Identify which cell holds the provided text, then report its (X, Y) central coordinate. 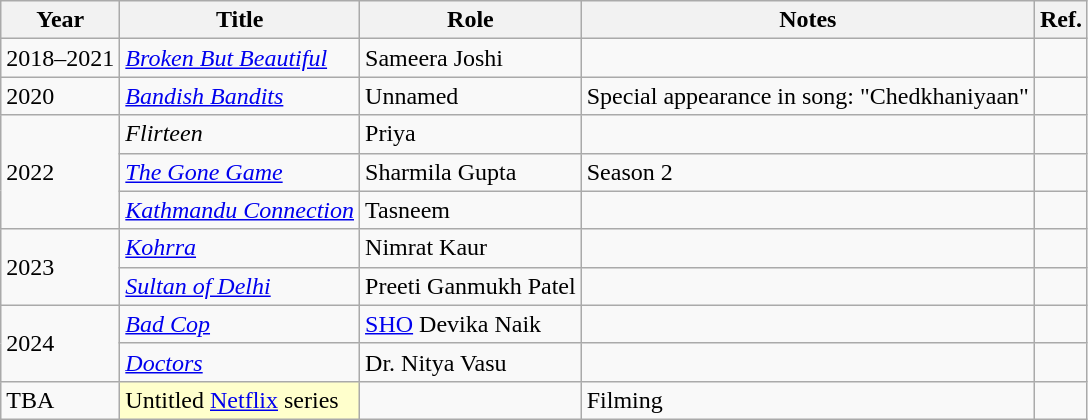
TBA (60, 400)
Priya (471, 134)
Nimrat Kaur (471, 248)
Ref. (1060, 20)
Sultan of Delhi (240, 286)
Sharmila Gupta (471, 172)
Title (240, 20)
2018–2021 (60, 58)
Season 2 (808, 172)
Role (471, 20)
Bandish Bandits (240, 96)
Special appearance in song: "Chedkhaniyaan" (808, 96)
2024 (60, 343)
Doctors (240, 362)
2020 (60, 96)
Year (60, 20)
Kathmandu Connection (240, 210)
Filming (808, 400)
Kohrra (240, 248)
Broken But Beautiful (240, 58)
Tasneem (471, 210)
SHO Devika Naik (471, 324)
2022 (60, 172)
Untitled Netflix series (240, 400)
2023 (60, 267)
Notes (808, 20)
Dr. Nitya Vasu (471, 362)
Flirteen (240, 134)
Unnamed (471, 96)
Preeti Ganmukh Patel (471, 286)
The Gone Game (240, 172)
Sameera Joshi (471, 58)
Bad Cop (240, 324)
